Determine the [X, Y] coordinate at the center of the cell enclosing the given text.  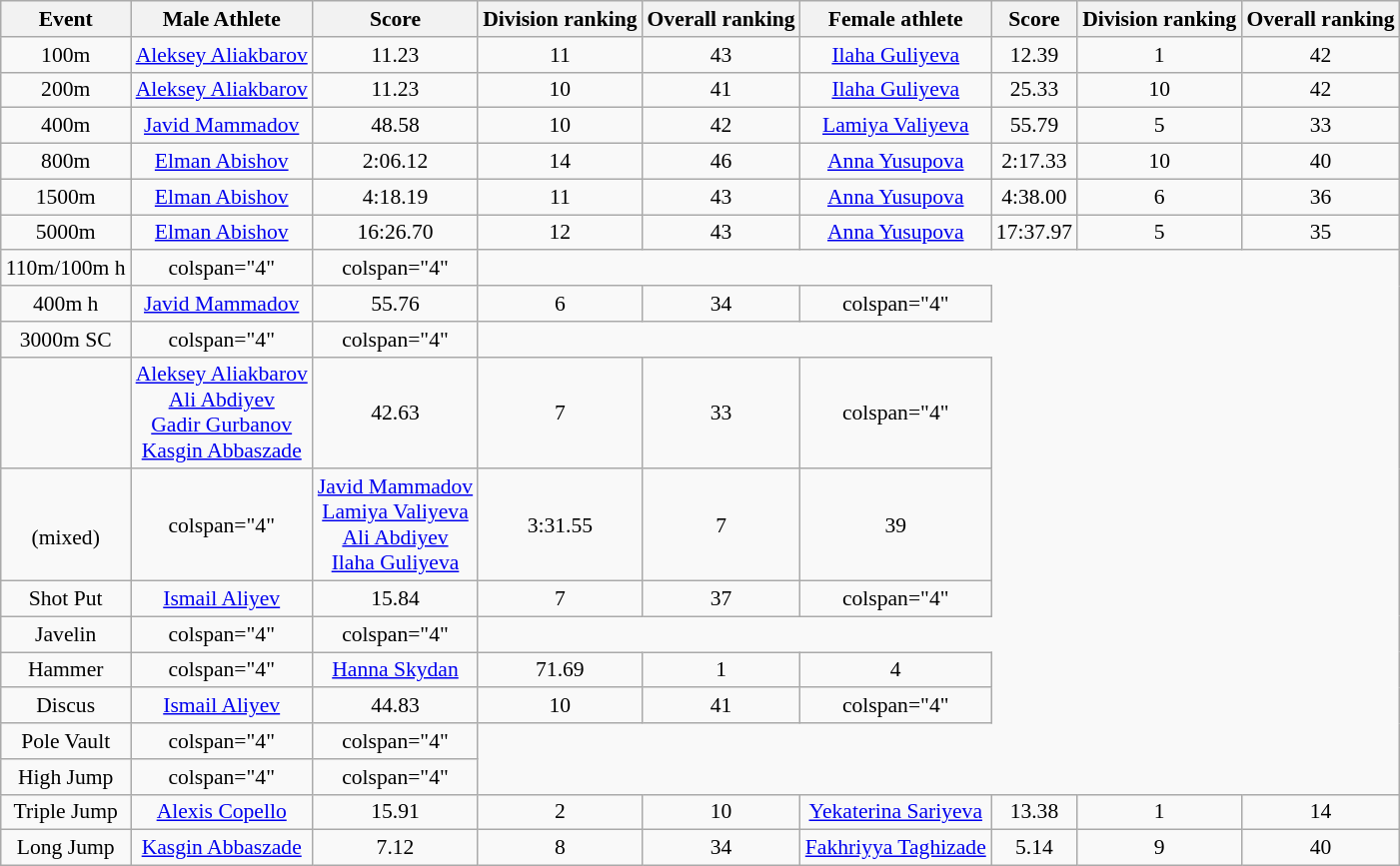
Javid MammadovLamiya ValiyevaAli AbdiyevIlaha Guliyeva [396, 525]
4:18.19 [396, 197]
Male Athlete [222, 19]
39 [895, 525]
3000m SC [66, 340]
17:37.97 [1034, 233]
Hammer [66, 670]
37 [720, 599]
15.91 [396, 812]
Discus [66, 706]
8 [560, 848]
25.33 [1034, 90]
9 [1159, 848]
15.84 [396, 599]
5000m [66, 233]
2 [560, 812]
44.83 [396, 706]
400m [66, 126]
Female athlete [895, 19]
Pole Vault [66, 741]
Alexis Copello [222, 812]
1500m [66, 197]
55.79 [1034, 126]
Shot Put [66, 599]
16:26.70 [396, 233]
48.58 [396, 126]
Triple Jump [66, 812]
35 [1320, 233]
36 [1320, 197]
4:38.00 [1034, 197]
5.14 [1034, 848]
13.38 [1034, 812]
Lamiya Valiyeva [895, 126]
110m/100m h [66, 269]
55.76 [396, 304]
Kasgin Abbaszade [222, 848]
Fakhriyya Taghizade [895, 848]
100m [66, 55]
(mixed) [66, 525]
200m [66, 90]
7.12 [396, 848]
Yekaterina Sariyeva [895, 812]
12.39 [1034, 55]
46 [720, 162]
400m h [66, 304]
3:31.55 [560, 525]
Long Jump [66, 848]
Javelin [66, 634]
Event [66, 19]
4 [895, 670]
Hanna Skydan [396, 670]
800m [66, 162]
12 [560, 233]
2:17.33 [1034, 162]
Aleksey AliakbarovAli AbdiyevGadir GurbanovKasgin Abbaszade [222, 413]
71.69 [560, 670]
2:06.12 [396, 162]
42.63 [396, 413]
High Jump [66, 777]
